For the text-containing cell, return its midpoint in [X, Y] coordinate format. 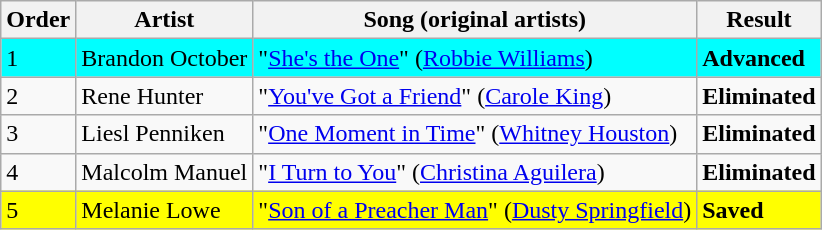
Saved [759, 210]
"She's the One" (Robbie Williams) [475, 58]
4 [38, 172]
Brandon October [164, 58]
Melanie Lowe [164, 210]
Song (original artists) [475, 20]
Artist [164, 20]
5 [38, 210]
Result [759, 20]
1 [38, 58]
Order [38, 20]
Liesl Penniken [164, 134]
3 [38, 134]
Malcolm Manuel [164, 172]
"One Moment in Time" (Whitney Houston) [475, 134]
2 [38, 96]
"Son of a Preacher Man" (Dusty Springfield) [475, 210]
Advanced [759, 58]
"I Turn to You" (Christina Aguilera) [475, 172]
Rene Hunter [164, 96]
"You've Got a Friend" (Carole King) [475, 96]
